Extract the [x, y] coordinate from the center of the cell holding the provided text.  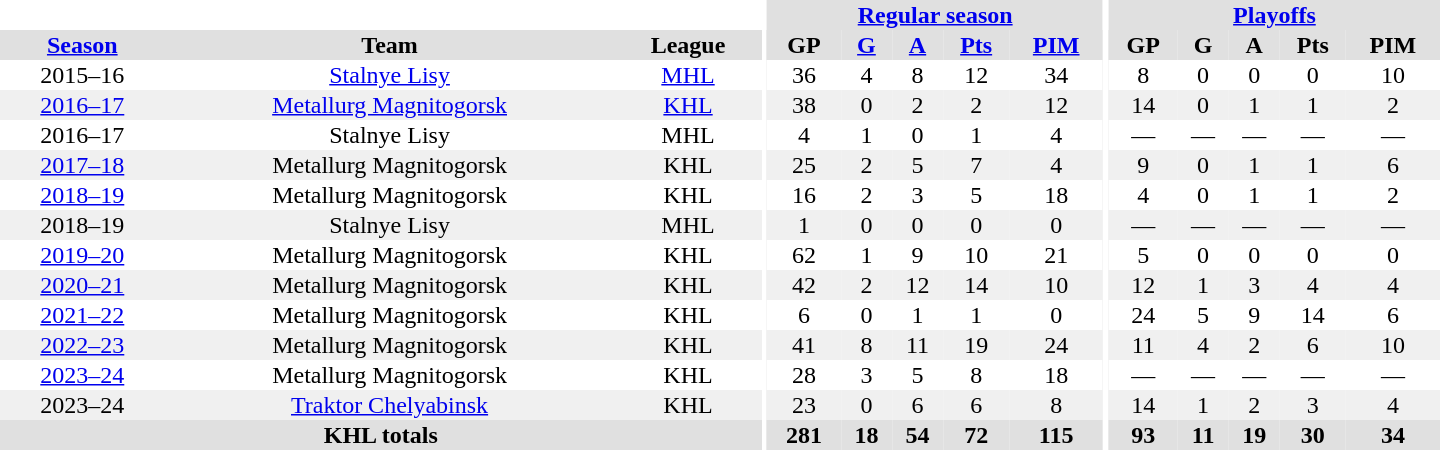
25 [804, 165]
Playoffs [1274, 15]
Team [390, 45]
Regular season [935, 15]
54 [918, 435]
2020–21 [82, 285]
115 [1056, 435]
2022–23 [82, 345]
30 [1313, 435]
62 [804, 255]
Season [82, 45]
38 [804, 105]
28 [804, 375]
League [688, 45]
2015–16 [82, 75]
23 [804, 405]
281 [804, 435]
KHL totals [380, 435]
2021–22 [82, 315]
2019–20 [82, 255]
16 [804, 195]
Traktor Chelyabinsk [390, 405]
72 [976, 435]
93 [1144, 435]
42 [804, 285]
21 [1056, 255]
2017–18 [82, 165]
41 [804, 345]
36 [804, 75]
7 [976, 165]
